Return the (x, y) coordinate for the center point of the cell that contains the specified text.  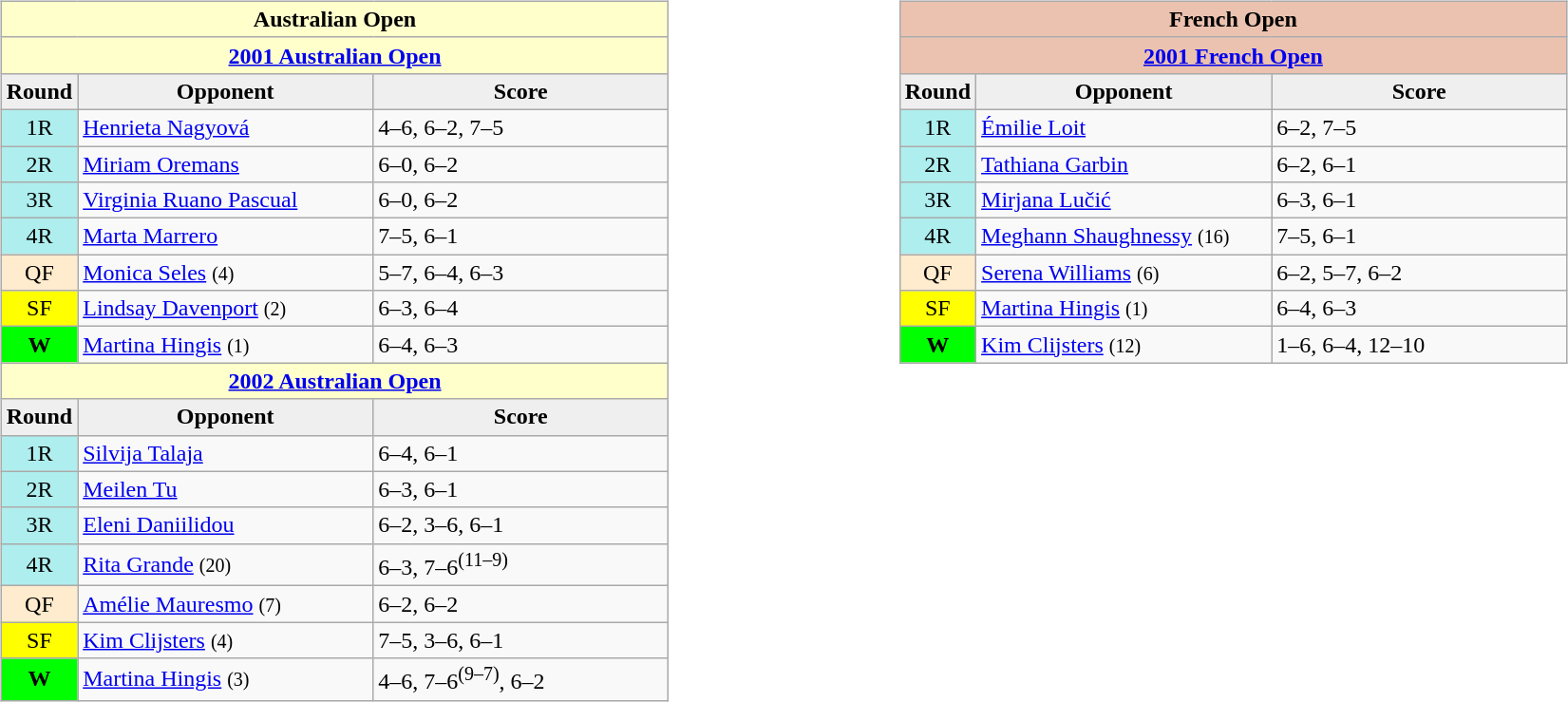
Meghann Shaughnessy (16) (1124, 237)
Émilie Loit (1124, 127)
Tathiana Garbin (1124, 164)
6–2, 6–2 (520, 604)
6–4, 6–1 (520, 453)
French Open (1233, 19)
Lindsay Davenport (2) (226, 309)
Mirjana Lučić (1124, 200)
Kim Clijsters (12) (1124, 345)
1–6, 6–4, 12–10 (1419, 345)
Silvija Talaja (226, 453)
6–2, 5–7, 6–2 (1419, 273)
Eleni Daniilidou (226, 525)
6–2, 3–6, 6–1 (520, 525)
Henrieta Nagyová (226, 127)
6–2, 6–1 (1419, 164)
5–7, 6–4, 6–3 (520, 273)
Marta Marrero (226, 237)
2001 Australian Open (334, 55)
2001 French Open (1233, 55)
6–3, 7–6(11–9) (520, 564)
Meilen Tu (226, 489)
Serena Williams (6) (1124, 273)
6–2, 7–5 (1419, 127)
Virginia Ruano Pascual (226, 200)
Kim Clijsters (4) (226, 640)
Miriam Oremans (226, 164)
Australian Open (334, 19)
Rita Grande (20) (226, 564)
4–6, 6–2, 7–5 (520, 127)
Amélie Mauresmo (7) (226, 604)
2002 Australian Open (334, 381)
7–5, 3–6, 6–1 (520, 640)
Martina Hingis (3) (226, 680)
Monica Seles (4) (226, 273)
4–6, 7–6(9–7), 6–2 (520, 680)
6–3, 6–4 (520, 309)
